Return the [x, y] coordinate for the center point of the cell that contains the specified text.  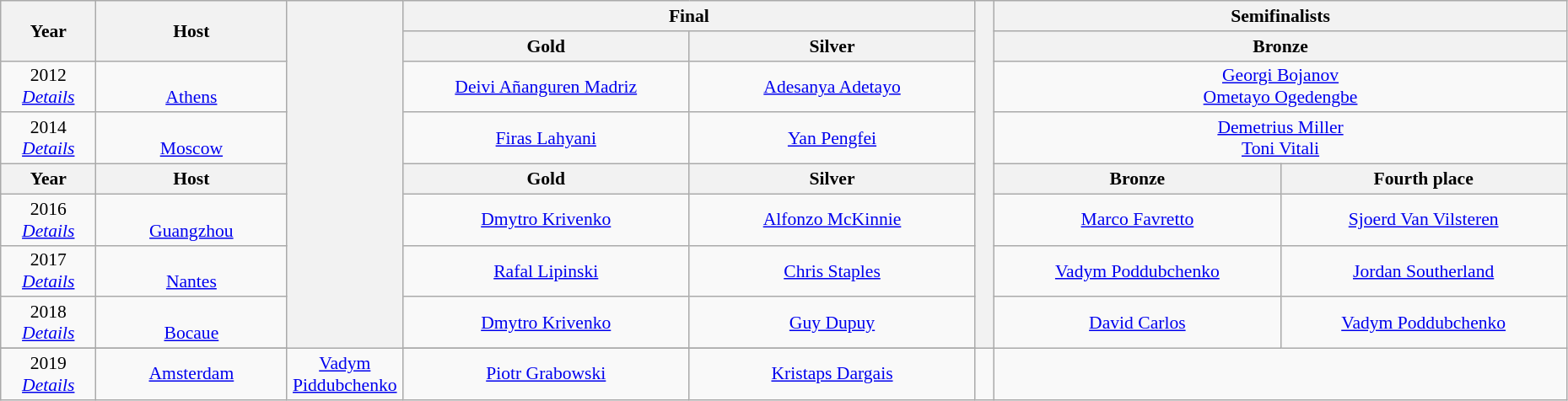
Amsterdam [191, 374]
Nantes [191, 271]
Vadym Piddubchenko [345, 374]
Bocaue [191, 323]
2019Details [49, 374]
Adesanya Adetayo [832, 86]
Chris Staples [832, 271]
Marco Favretto [1137, 219]
Final [690, 16]
Moscow [191, 138]
Sjoerd Van Vilsteren [1424, 219]
Guy Dupuy [832, 323]
Semifinalists [1280, 16]
Firas Lahyani [547, 138]
Kristaps Dargais [832, 374]
2016Details [49, 219]
Guangzhou [191, 219]
Fourth place [1424, 179]
Alfonzo McKinnie [832, 219]
Yan Pengfei [832, 138]
Georgi Bojanov Ometayo Ogedengbe [1280, 86]
Demetrius Miller Toni Vitali [1280, 138]
Piotr Grabowski [547, 374]
Deivi Añanguren Madriz [547, 86]
Rafal Lipinski [547, 271]
Jordan Southerland [1424, 271]
2017Details [49, 271]
2012Details [49, 86]
2014Details [49, 138]
2018Details [49, 323]
David Carlos [1137, 323]
Athens [191, 86]
